From the cell containing the given text, extract its center point as (X, Y) coordinate. 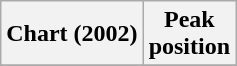
Chart (2002) (72, 34)
Peakposition (189, 34)
